Scan for the cell matching the given text and deliver its [x, y] coordinate at center. 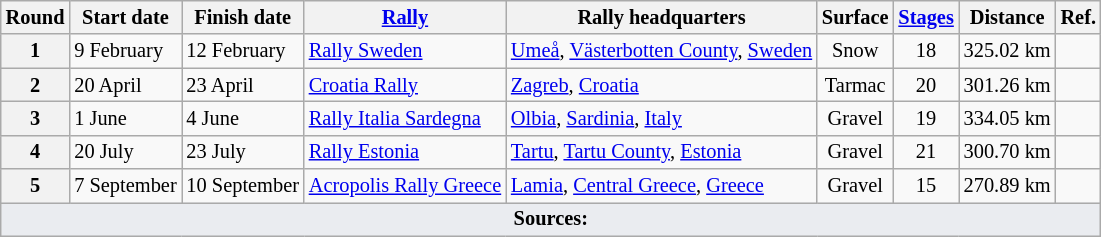
18 [926, 51]
Round [36, 17]
20 [926, 85]
334.05 km [1008, 118]
3 [36, 118]
19 [926, 118]
9 February [125, 51]
325.02 km [1008, 51]
Start date [125, 17]
300.70 km [1008, 152]
Distance [1008, 17]
23 July [243, 152]
5 [36, 186]
Ref. [1078, 17]
270.89 km [1008, 186]
7 September [125, 186]
Tarmac [855, 85]
Snow [855, 51]
1 [36, 51]
Olbia, Sardinia, Italy [662, 118]
4 [36, 152]
Rally Estonia [405, 152]
15 [926, 186]
20 July [125, 152]
20 April [125, 85]
23 April [243, 85]
21 [926, 152]
Finish date [243, 17]
Rally Sweden [405, 51]
Tartu, Tartu County, Estonia [662, 152]
Rally headquarters [662, 17]
12 February [243, 51]
Lamia, Central Greece, Greece [662, 186]
Surface [855, 17]
Sources: [551, 219]
Rally [405, 17]
1 June [125, 118]
Rally Italia Sardegna [405, 118]
301.26 km [1008, 85]
2 [36, 85]
4 June [243, 118]
Umeå, Västerbotten County, Sweden [662, 51]
Zagreb, Croatia [662, 85]
10 September [243, 186]
Acropolis Rally Greece [405, 186]
Croatia Rally [405, 85]
Stages [926, 17]
